Return the (X, Y) coordinate for the center point of the cell that contains the specified text.  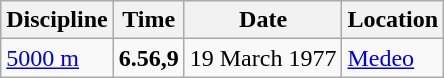
Medeo (393, 58)
Time (148, 20)
19 March 1977 (263, 58)
6.56,9 (148, 58)
Date (263, 20)
Location (393, 20)
5000 m (57, 58)
Discipline (57, 20)
